Search for the cell housing the specified text and yield its [X, Y] center coordinate. 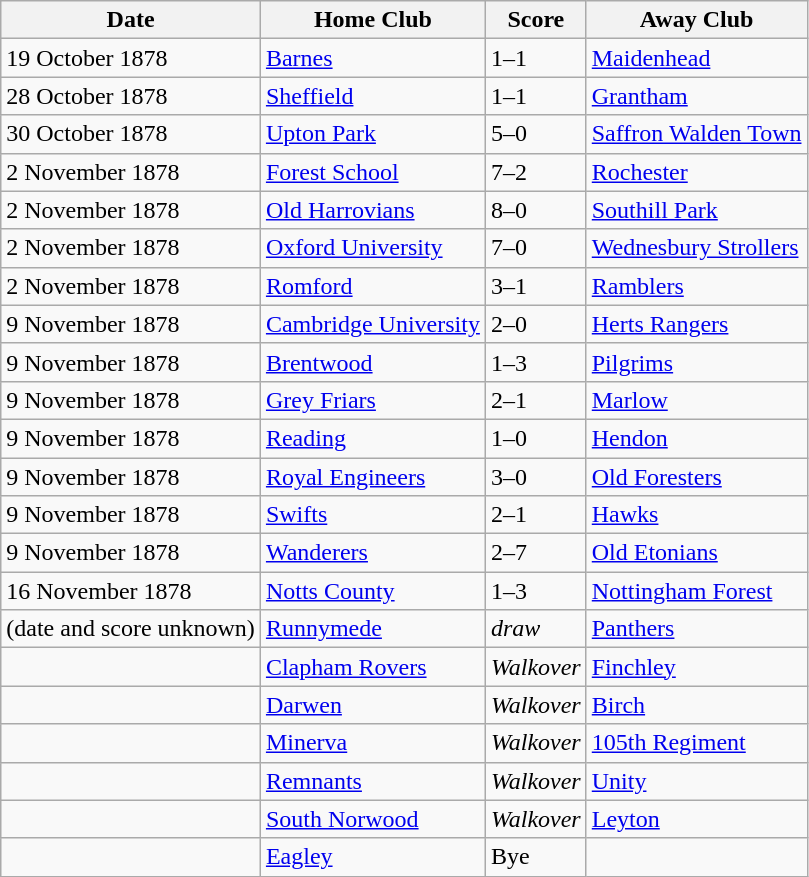
Herts Rangers [696, 324]
Oxford University [372, 248]
Reading [372, 438]
105th Regiment [696, 743]
draw [536, 629]
Birch [696, 705]
Romford [372, 286]
2–7 [536, 553]
Hendon [696, 438]
19 October 1878 [131, 58]
Royal Engineers [372, 477]
8–0 [536, 210]
Notts County [372, 591]
Hawks [696, 515]
Cambridge University [372, 324]
Bye [536, 857]
7–0 [536, 248]
Ramblers [696, 286]
Runnymede [372, 629]
30 October 1878 [131, 134]
Unity [696, 781]
Date [131, 20]
Saffron Walden Town [696, 134]
Leyton [696, 819]
Nottingham Forest [696, 591]
Old Harrovians [372, 210]
Wanderers [372, 553]
Rochester [696, 172]
7–2 [536, 172]
Remnants [372, 781]
Eagley [372, 857]
Wednesbury Strollers [696, 248]
Maidenhead [696, 58]
Panthers [696, 629]
Swifts [372, 515]
5–0 [536, 134]
28 October 1878 [131, 96]
3–1 [536, 286]
Grantham [696, 96]
Southill Park [696, 210]
Finchley [696, 667]
Barnes [372, 58]
Clapham Rovers [372, 667]
Old Etonians [696, 553]
Home Club [372, 20]
16 November 1878 [131, 591]
1–0 [536, 438]
South Norwood [372, 819]
Forest School [372, 172]
Grey Friars [372, 400]
Pilgrims [696, 362]
Sheffield [372, 96]
Old Foresters [696, 477]
Upton Park [372, 134]
(date and score unknown) [131, 629]
2–0 [536, 324]
Brentwood [372, 362]
Marlow [696, 400]
Darwen [372, 705]
Score [536, 20]
3–0 [536, 477]
Away Club [696, 20]
Minerva [372, 743]
